Return the [x, y] coordinate for the center point of the cell that contains the specified text.  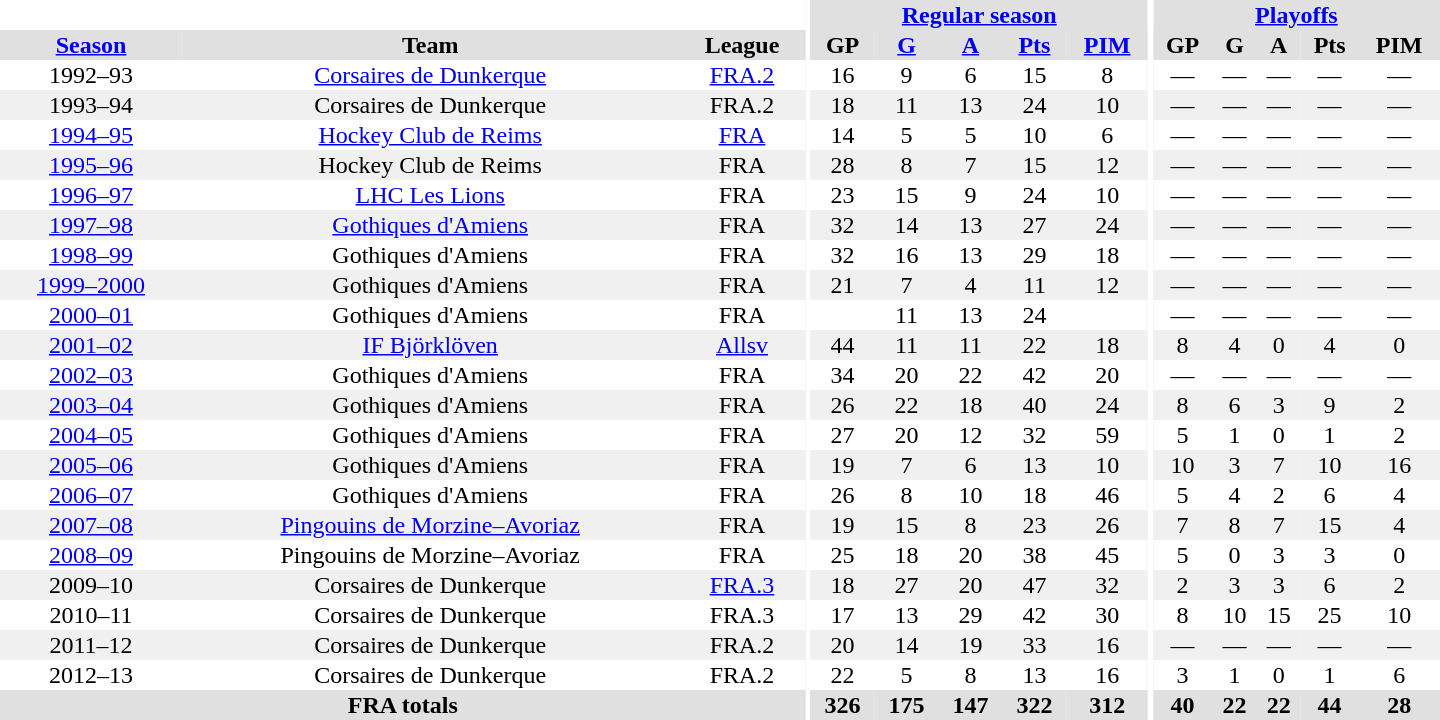
2012–13 [91, 675]
1995–96 [91, 165]
LHC Les Lions [430, 195]
2005–06 [91, 465]
Playoffs [1296, 15]
59 [1106, 435]
2007–08 [91, 525]
2000–01 [91, 315]
1993–94 [91, 105]
2009–10 [91, 585]
Team [430, 45]
1996–97 [91, 195]
2004–05 [91, 435]
322 [1034, 705]
1998–99 [91, 255]
45 [1106, 555]
2006–07 [91, 495]
Season [91, 45]
Allsv [742, 345]
147 [971, 705]
2002–03 [91, 375]
IF Björklöven [430, 345]
2008–09 [91, 555]
326 [843, 705]
1992–93 [91, 75]
2001–02 [91, 345]
38 [1034, 555]
46 [1106, 495]
34 [843, 375]
1997–98 [91, 225]
21 [843, 285]
175 [907, 705]
2010–11 [91, 615]
17 [843, 615]
FRA totals [403, 705]
33 [1034, 645]
312 [1106, 705]
1994–95 [91, 135]
2003–04 [91, 405]
1999–2000 [91, 285]
Regular season [980, 15]
47 [1034, 585]
30 [1106, 615]
2011–12 [91, 645]
League [742, 45]
